Return (X, Y) of the center of cell containing provided text 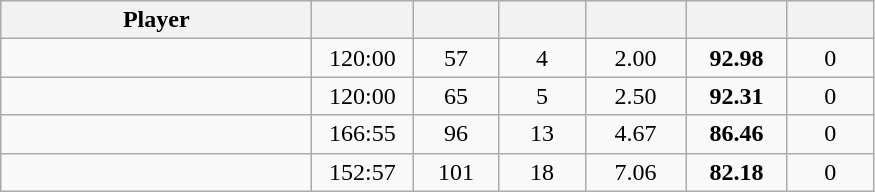
101 (456, 172)
96 (456, 134)
57 (456, 58)
13 (542, 134)
7.06 (636, 172)
152:57 (362, 172)
92.98 (736, 58)
18 (542, 172)
2.50 (636, 96)
166:55 (362, 134)
2.00 (636, 58)
65 (456, 96)
4.67 (636, 134)
92.31 (736, 96)
4 (542, 58)
5 (542, 96)
82.18 (736, 172)
Player (156, 20)
86.46 (736, 134)
